Pinpoint the cell where the given text exists, returning its [x, y] midpoint coordinate. 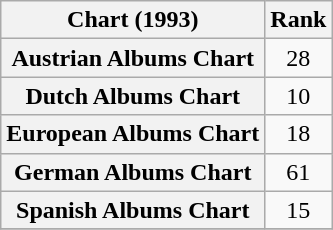
10 [298, 96]
Rank [298, 20]
Dutch Albums Chart [133, 96]
28 [298, 58]
15 [298, 210]
German Albums Chart [133, 172]
Austrian Albums Chart [133, 58]
Spanish Albums Chart [133, 210]
61 [298, 172]
18 [298, 134]
Chart (1993) [133, 20]
European Albums Chart [133, 134]
